Search for the cell housing the specified text and yield its (X, Y) center coordinate. 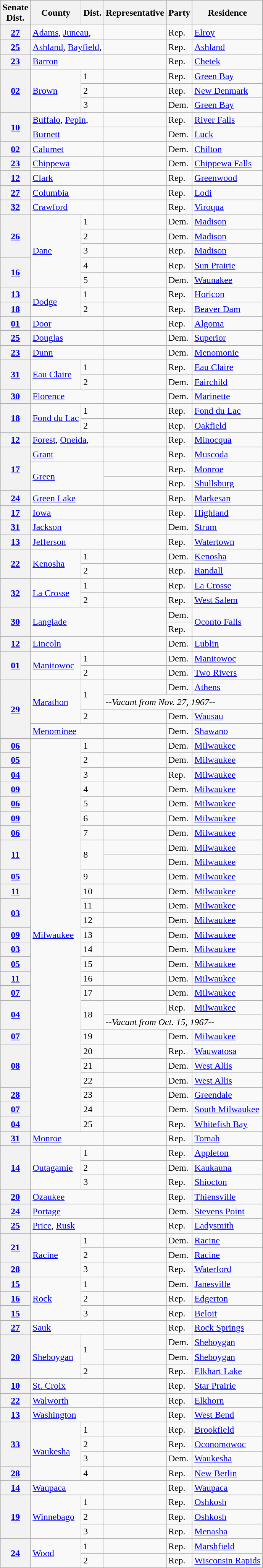
Menominee (67, 731)
Superior (228, 338)
Florence (67, 396)
Party (179, 13)
Forest, Oneida, (67, 440)
Outagamie (56, 1168)
Tomah (228, 1139)
29 (15, 709)
Horicon (228, 294)
Randall (228, 571)
Price, Rusk (67, 1226)
Whitefish Bay (228, 1124)
Chetek (228, 62)
Walworth (67, 1401)
Residence (228, 13)
Greendale (228, 1095)
Brookfield (228, 1430)
Washington (67, 1415)
Calumet (67, 149)
Stevens Point (228, 1211)
Ashland (228, 47)
Adams, Juneau, (67, 32)
Oakfield (228, 426)
Marathon (56, 702)
Waunakee (228, 280)
Markesan (228, 498)
Chippewa Falls (228, 163)
Algoma (228, 323)
Ashland, Bayfield, (67, 47)
Elkhart Lake (228, 1371)
Beloit (228, 1313)
33 (15, 1444)
Kaukauna (228, 1168)
Janesville (228, 1284)
Athens (228, 687)
Barron (67, 62)
Wausau (228, 717)
Chilton (228, 149)
Two Rivers (228, 673)
Star Prairie (228, 1386)
Beaver Dam (228, 309)
Shiocton (228, 1182)
Burnett (67, 134)
Columbia (67, 192)
Ladysmith (228, 1226)
9 (92, 876)
SenateDist. (15, 13)
Jackson (67, 527)
Clark (67, 178)
Sauk (67, 1328)
Representative (135, 13)
Door (67, 323)
Brown (56, 91)
Rock Springs (228, 1328)
08 (15, 1066)
Green (67, 476)
Winnebago (56, 1517)
Waterford (228, 1269)
West Salem (228, 600)
Rock (56, 1298)
Langlade (67, 622)
Minocqua (228, 440)
Menomonie (228, 353)
Menasha (228, 1531)
Iowa (67, 513)
Portage (67, 1211)
Lodi (228, 192)
Marinette (228, 396)
Dodge (56, 302)
Wauwatosa (228, 1051)
Dunn (67, 353)
Strum (228, 527)
New Berlin (228, 1473)
Edgerton (228, 1298)
--Vacant from Oct. 15, 1967-- (183, 1022)
26 (15, 236)
7 (92, 833)
Lincoln (67, 643)
6 (92, 818)
Oconto Falls (228, 622)
Jefferson (67, 542)
County (56, 13)
St. Croix (67, 1386)
Ozaukee (67, 1197)
Green Lake (67, 498)
West Bend (228, 1415)
Viroqua (228, 207)
Dist. (92, 13)
Watertown (228, 542)
Thiensville (228, 1197)
Shawano (228, 731)
Lublin (228, 643)
Greenwood (228, 178)
Douglas (67, 338)
Elroy (228, 32)
8 (92, 855)
Wood (56, 1553)
South Milwaukee (228, 1109)
Elkhorn (228, 1401)
Shullsburg (228, 484)
River Falls (228, 120)
New Denmark (228, 91)
Appleton (228, 1153)
Dane (56, 251)
Oconomowoc (228, 1444)
Chippewa (67, 163)
Buffalo, Pepin, (67, 120)
Crawford (67, 207)
Highland (228, 513)
Wisconsin Rapids (228, 1560)
Luck (228, 134)
Muscoda (228, 455)
Sun Prairie (228, 265)
Fairchild (228, 382)
--Vacant from Nov. 27, 1967-- (183, 702)
Grant (67, 455)
Marshfield (228, 1546)
